Scan for the cell matching the given text and deliver its (x, y) coordinate at center. 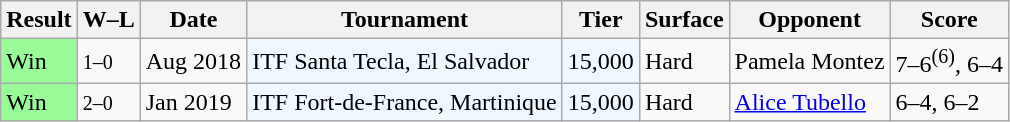
Pamela Montez (810, 62)
ITF Santa Tecla, El Salvador (405, 62)
Opponent (810, 20)
Alice Tubello (810, 102)
Result (39, 20)
7–6(6), 6–4 (949, 62)
Score (949, 20)
Tier (600, 20)
W–L (108, 20)
Aug 2018 (193, 62)
Tournament (405, 20)
Jan 2019 (193, 102)
ITF Fort-de-France, Martinique (405, 102)
Surface (684, 20)
6–4, 6–2 (949, 102)
2–0 (108, 102)
1–0 (108, 62)
Date (193, 20)
